Output the [x, y] coordinate of the center of the cell containing the given text.  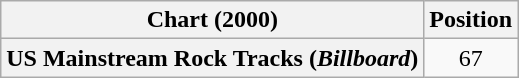
Position [471, 20]
US Mainstream Rock Tracks (Billboard) [212, 58]
67 [471, 58]
Chart (2000) [212, 20]
